Scan for the cell matching the given text and deliver its (X, Y) coordinate at center. 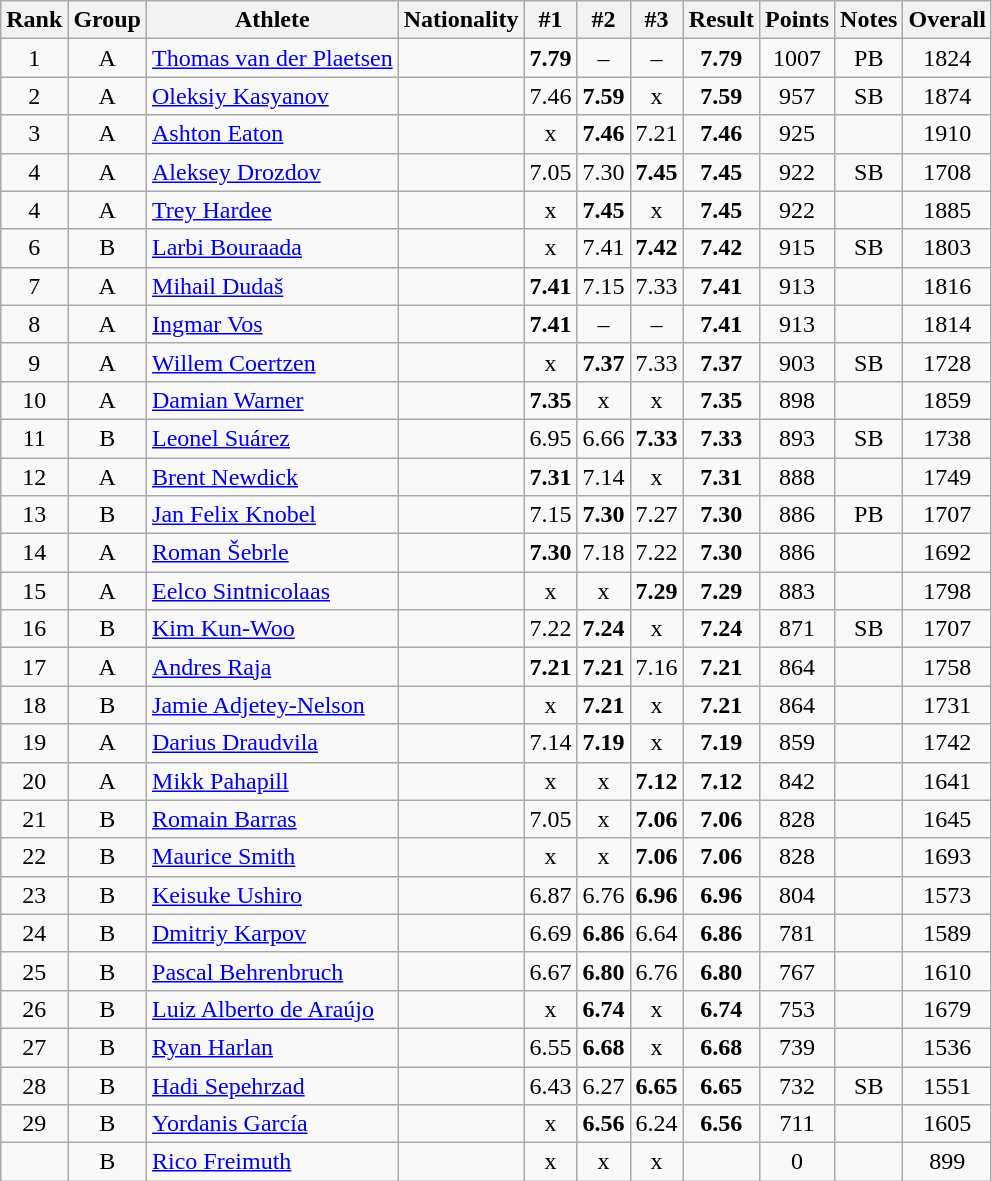
12 (34, 477)
6.24 (656, 1124)
Damian Warner (273, 400)
6.69 (550, 933)
893 (798, 438)
Jan Felix Knobel (273, 515)
28 (34, 1085)
1679 (947, 1009)
Ashton Eaton (273, 134)
898 (798, 400)
767 (798, 971)
#1 (550, 20)
6.87 (550, 895)
#2 (604, 20)
23 (34, 895)
1645 (947, 819)
Willem Coertzen (273, 362)
Mikk Pahapill (273, 781)
7 (34, 286)
Eelco Sintnicolaas (273, 591)
Rico Freimuth (273, 1162)
781 (798, 933)
903 (798, 362)
Larbi Bouraada (273, 248)
1641 (947, 781)
Aleksey Drozdov (273, 172)
1573 (947, 895)
925 (798, 134)
Result (721, 20)
1610 (947, 971)
Yordanis García (273, 1124)
7.18 (604, 553)
1692 (947, 553)
3 (34, 134)
29 (34, 1124)
22 (34, 857)
1708 (947, 172)
Rank (34, 20)
Brent Newdick (273, 477)
1798 (947, 591)
1731 (947, 705)
1803 (947, 248)
1605 (947, 1124)
711 (798, 1124)
Maurice Smith (273, 857)
Trey Hardee (273, 210)
24 (34, 933)
9 (34, 362)
20 (34, 781)
13 (34, 515)
26 (34, 1009)
1910 (947, 134)
1007 (798, 58)
Oleksiy Kasyanov (273, 96)
1859 (947, 400)
Athlete (273, 20)
1728 (947, 362)
871 (798, 629)
17 (34, 667)
1814 (947, 324)
1551 (947, 1085)
Luiz Alberto de Araújo (273, 1009)
1536 (947, 1047)
842 (798, 781)
Kim Kun-Woo (273, 629)
957 (798, 96)
Overall (947, 20)
Roman Šebrle (273, 553)
Hadi Sepehrzad (273, 1085)
Dmitriy Karpov (273, 933)
732 (798, 1085)
Nationality (461, 20)
1824 (947, 58)
10 (34, 400)
888 (798, 477)
6.67 (550, 971)
1749 (947, 477)
1758 (947, 667)
753 (798, 1009)
Points (798, 20)
899 (947, 1162)
6.95 (550, 438)
#3 (656, 20)
16 (34, 629)
21 (34, 819)
6.55 (550, 1047)
8 (34, 324)
804 (798, 895)
6.66 (604, 438)
11 (34, 438)
6.43 (550, 1085)
1742 (947, 743)
1885 (947, 210)
Darius Draudvila (273, 743)
Leonel Suárez (273, 438)
6.64 (656, 933)
859 (798, 743)
Ingmar Vos (273, 324)
6 (34, 248)
Andres Raja (273, 667)
Notes (869, 20)
1693 (947, 857)
1 (34, 58)
Ryan Harlan (273, 1047)
Mihail Dudaš (273, 286)
883 (798, 591)
Romain Barras (273, 819)
7.16 (656, 667)
Pascal Behrenbruch (273, 971)
1874 (947, 96)
1816 (947, 286)
25 (34, 971)
18 (34, 705)
739 (798, 1047)
6.27 (604, 1085)
0 (798, 1162)
19 (34, 743)
Thomas van der Plaetsen (273, 58)
15 (34, 591)
Jamie Adjetey-Nelson (273, 705)
7.27 (656, 515)
1589 (947, 933)
27 (34, 1047)
14 (34, 553)
2 (34, 96)
1738 (947, 438)
Group (108, 20)
Keisuke Ushiro (273, 895)
915 (798, 248)
